Provide the (X, Y) coordinate of the cell's center where the given text is located.  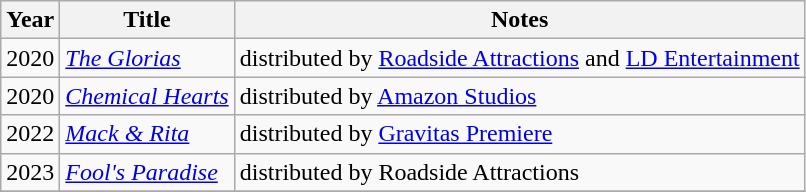
Notes (520, 20)
The Glorias (147, 58)
Year (30, 20)
distributed by Amazon Studios (520, 96)
distributed by Roadside Attractions and LD Entertainment (520, 58)
Mack & Rita (147, 134)
Title (147, 20)
Chemical Hearts (147, 96)
distributed by Roadside Attractions (520, 172)
Fool's Paradise (147, 172)
2022 (30, 134)
distributed by Gravitas Premiere (520, 134)
2023 (30, 172)
